From the cell containing the given text, extract its center point as (x, y) coordinate. 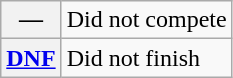
— (31, 20)
DNF (31, 58)
Did not compete (146, 20)
Did not finish (146, 58)
